Scan for the cell matching the given text and deliver its (x, y) coordinate at center. 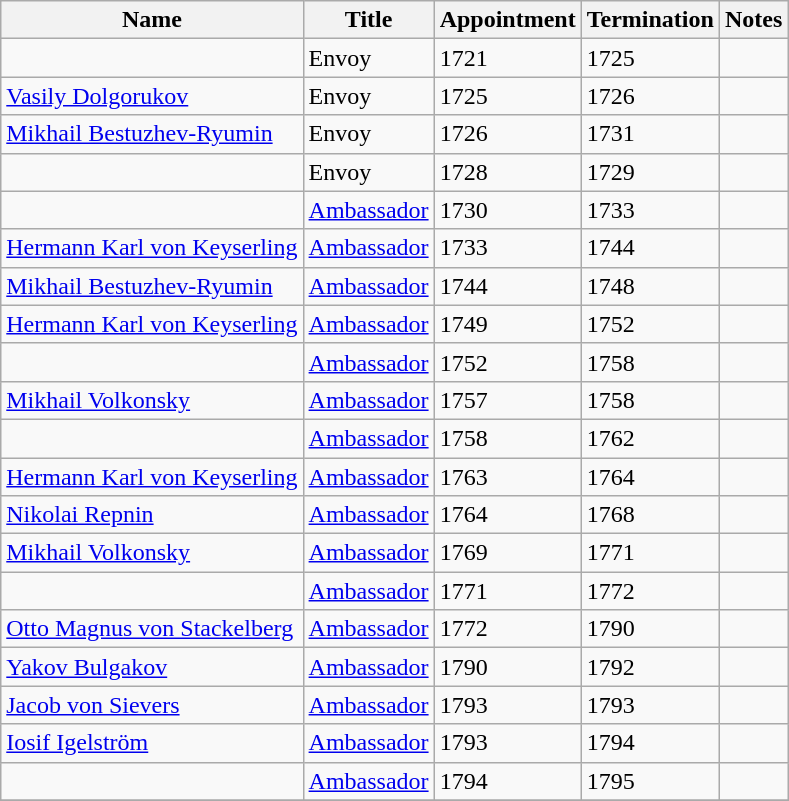
1795 (650, 781)
Iosif Igelström (152, 743)
1792 (650, 667)
Title (368, 20)
1730 (508, 210)
Nikolai Repnin (152, 515)
Otto Magnus von Stackelberg (152, 629)
1721 (508, 58)
Yakov Bulgakov (152, 667)
1769 (508, 553)
1749 (508, 324)
1768 (650, 515)
1731 (650, 134)
Notes (753, 20)
Termination (650, 20)
Appointment (508, 20)
1762 (650, 438)
1763 (508, 477)
1728 (508, 172)
1748 (650, 286)
Jacob von Sievers (152, 705)
Vasily Dolgorukov (152, 96)
1757 (508, 400)
Name (152, 20)
1729 (650, 172)
